Find where the given text appears and provide that cell's center as [X, Y] coordinate. 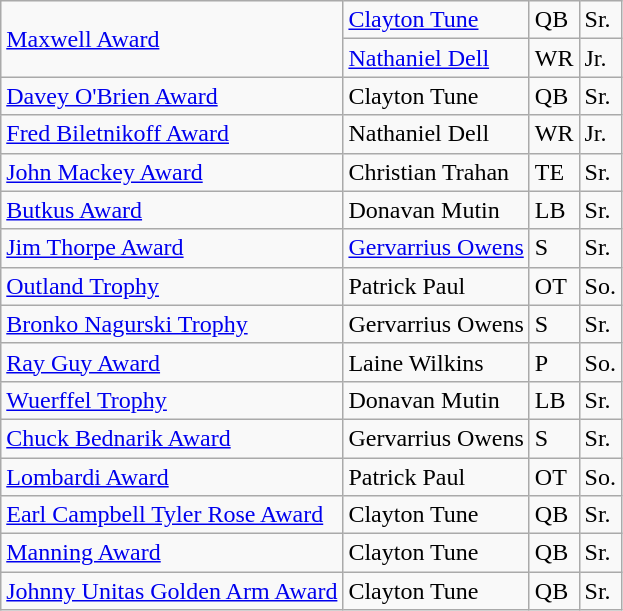
Bronko Nagurski Trophy [172, 324]
Chuck Bednarik Award [172, 438]
Earl Campbell Tyler Rose Award [172, 515]
TE [554, 172]
Manning Award [172, 553]
Butkus Award [172, 210]
Wuerffel Trophy [172, 400]
Outland Trophy [172, 286]
Fred Biletnikoff Award [172, 134]
P [554, 362]
Christian Trahan [436, 172]
Laine Wilkins [436, 362]
Johnny Unitas Golden Arm Award [172, 591]
Lombardi Award [172, 477]
John Mackey Award [172, 172]
Ray Guy Award [172, 362]
Jim Thorpe Award [172, 248]
Davey O'Brien Award [172, 96]
Maxwell Award [172, 39]
